Find where the given text appears and provide that cell's center as (x, y) coordinate. 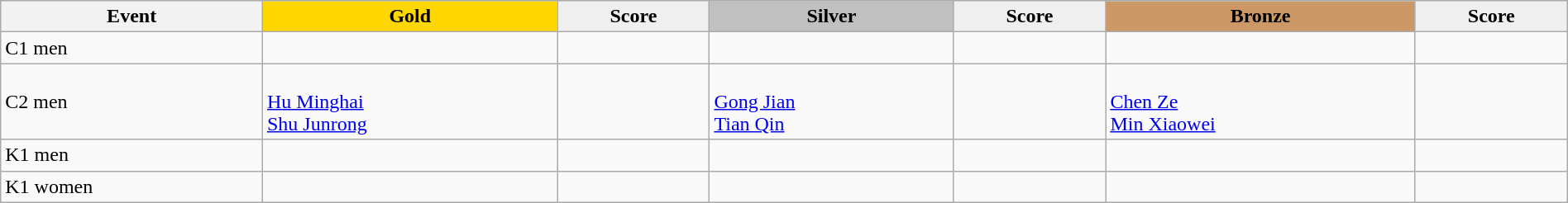
C2 men (132, 101)
K1 women (132, 186)
Silver (832, 17)
Gong JianTian Qin (832, 101)
Event (132, 17)
C1 men (132, 48)
Hu MinghaiShu Junrong (410, 101)
Bronze (1260, 17)
Gold (410, 17)
Chen ZeMin Xiaowei (1260, 101)
K1 men (132, 155)
